Return the [X, Y] coordinate for the center point of the cell that contains the specified text.  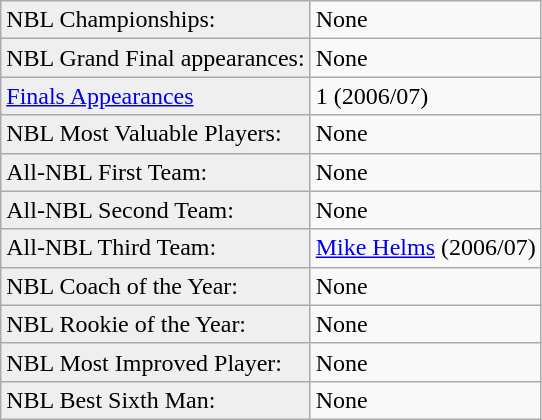
NBL Best Sixth Man: [156, 400]
Finals Appearances [156, 96]
All-NBL Second Team: [156, 210]
NBL Rookie of the Year: [156, 324]
Mike Helms (2006/07) [426, 248]
NBL Most Valuable Players: [156, 134]
1 (2006/07) [426, 96]
All-NBL First Team: [156, 172]
NBL Coach of the Year: [156, 286]
NBL Grand Final appearances: [156, 58]
NBL Championships: [156, 20]
NBL Most Improved Player: [156, 362]
All-NBL Third Team: [156, 248]
